Return (X, Y) of the center of cell containing provided text 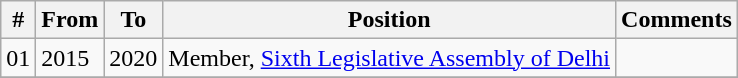
2015 (70, 58)
Comments (677, 20)
01 (18, 58)
# (18, 20)
To (134, 20)
Member, Sixth Legislative Assembly of Delhi (390, 58)
From (70, 20)
Position (390, 20)
2020 (134, 58)
